Identify which cell holds the provided text, then report its (X, Y) central coordinate. 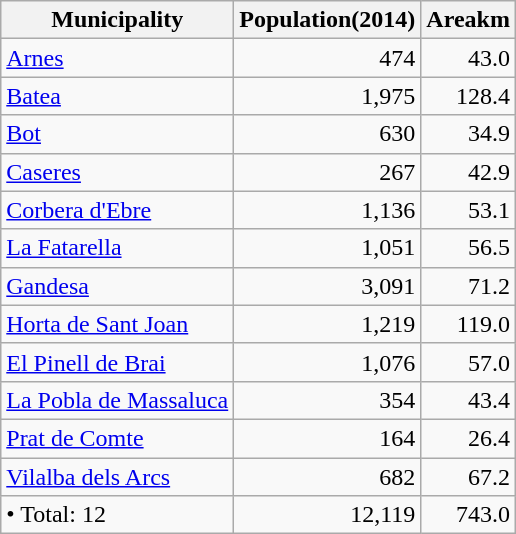
743.0 (468, 515)
42.9 (468, 172)
Batea (118, 96)
La Pobla de Massaluca (118, 400)
Vilalba dels Arcs (118, 477)
Bot (118, 134)
1,076 (328, 362)
Population(2014) (328, 20)
Areakm (468, 20)
Corbera d'Ebre (118, 210)
Municipality (118, 20)
43.0 (468, 58)
1,051 (328, 248)
71.2 (468, 286)
630 (328, 134)
67.2 (468, 477)
El Pinell de Brai (118, 362)
43.4 (468, 400)
1,136 (328, 210)
3,091 (328, 286)
• Total: 12 (118, 515)
474 (328, 58)
354 (328, 400)
Caseres (118, 172)
682 (328, 477)
56.5 (468, 248)
La Fatarella (118, 248)
Gandesa (118, 286)
57.0 (468, 362)
Horta de Sant Joan (118, 324)
1,219 (328, 324)
Arnes (118, 58)
12,119 (328, 515)
34.9 (468, 134)
1,975 (328, 96)
164 (328, 438)
119.0 (468, 324)
26.4 (468, 438)
267 (328, 172)
128.4 (468, 96)
53.1 (468, 210)
Prat de Comte (118, 438)
